Capture the cell that displays the provided text and extract its (x, y) central coordinate. 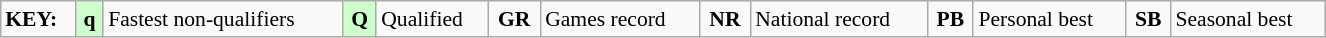
q (90, 19)
NR (725, 19)
SB (1148, 19)
KEY: (38, 19)
Personal best (1049, 19)
Q (360, 19)
National record (838, 19)
GR (514, 19)
Fastest non-qualifiers (223, 19)
Seasonal best (1248, 19)
PB (950, 19)
Qualified (432, 19)
Games record (620, 19)
